Pinpoint the cell where the given text exists, returning its [X, Y] midpoint coordinate. 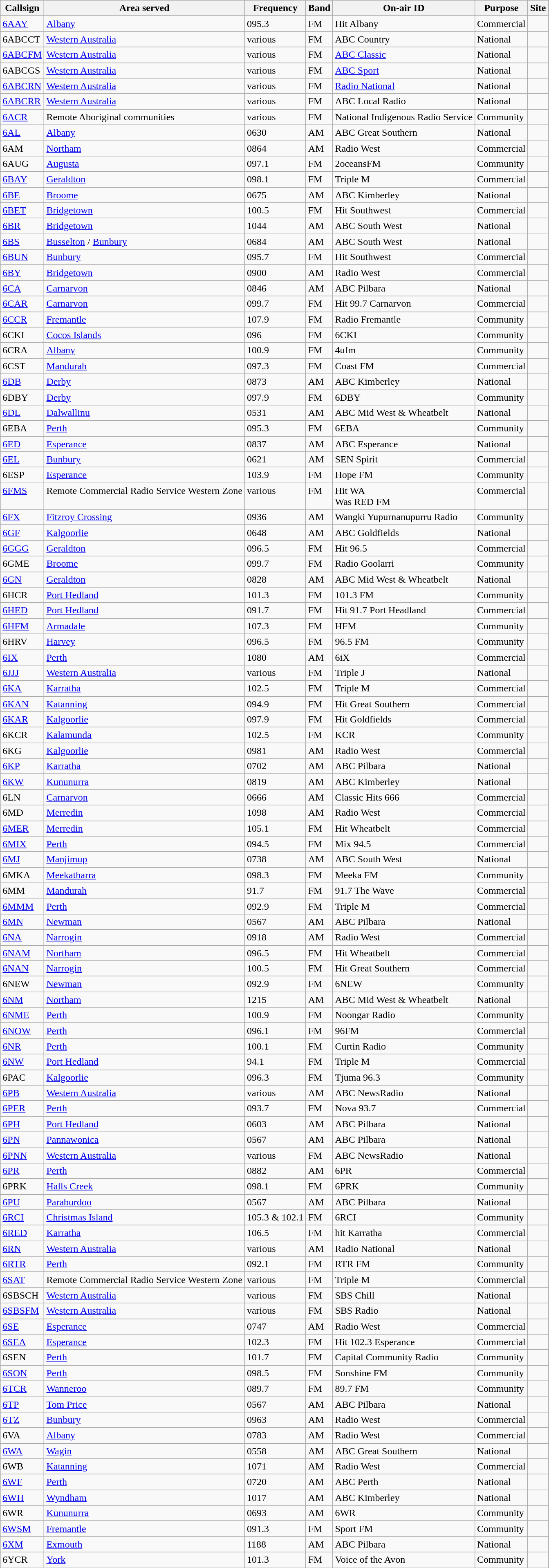
6PH [22, 1124]
0675 [275, 195]
ABC Local Radio [404, 101]
0963 [275, 1420]
6BET [22, 211]
0558 [275, 1451]
107.3 [275, 626]
6GME [22, 564]
6BUN [22, 257]
6JJJ [22, 673]
Pannawonica [145, 1140]
1017 [275, 1498]
0693 [275, 1513]
6DB [22, 381]
0864 [275, 148]
6HRV [22, 642]
Callsign [22, 8]
098.3 [275, 875]
0720 [275, 1482]
091.3 [275, 1529]
Augusta [145, 164]
6MKA [22, 875]
6TCR [22, 1389]
Cocos Islands [145, 335]
6BAY [22, 179]
0918 [275, 937]
1188 [275, 1544]
4ufm [404, 350]
6SBSFM [22, 1311]
6HED [22, 610]
6ABCCT [22, 39]
6KW [22, 782]
0747 [275, 1326]
Sport FM [404, 1529]
6CAR [22, 304]
Kalamunda [145, 735]
6ED [22, 444]
089.7 [275, 1389]
Fitzroy Crossing [145, 517]
Tom Price [145, 1404]
6CST [22, 366]
SBS Chill [404, 1295]
6WF [22, 1482]
Sonshine FM [404, 1373]
Busselton / Bunbury [145, 242]
6ABCGS [22, 70]
0738 [275, 859]
Triple J [404, 673]
Voice of the Avon [404, 1560]
Radio Goolarri [404, 564]
Wangki Yupurnanupurru Radio [404, 517]
6SE [22, 1326]
6PNN [22, 1155]
098.5 [275, 1373]
6MER [22, 828]
096.3 [275, 1077]
6NM [22, 1000]
6NW [22, 1062]
6MIX [22, 844]
Purpose [502, 8]
Capital Community Radio [404, 1357]
6RTR [22, 1264]
On-air ID [404, 8]
6ACR [22, 117]
Armadale [145, 626]
Classic Hits 666 [404, 797]
6NA [22, 937]
6HFM [22, 626]
6IX [22, 657]
6NME [22, 1015]
89.7 FM [404, 1389]
Hit 96.5 [404, 548]
0819 [275, 782]
101.3 FM [404, 595]
SBS Radio [404, 1311]
6ABCRR [22, 101]
1080 [275, 657]
SEN Spirit [404, 460]
096 [275, 335]
6CA [22, 288]
6YCR [22, 1560]
1044 [275, 226]
6MN [22, 922]
094.9 [275, 704]
102.3 [275, 1342]
107.9 [275, 319]
6NR [22, 1046]
Hit Goldfields [404, 720]
6TZ [22, 1420]
Wyndham [145, 1498]
ABC Sport [404, 70]
6SEN [22, 1357]
091.7 [275, 610]
0531 [275, 413]
Coast FM [404, 366]
6NAN [22, 969]
0873 [275, 381]
Band [319, 8]
097.3 [275, 366]
Curtin Radio [404, 1046]
National Indigenous Radio Service [404, 117]
0621 [275, 460]
6HCR [22, 595]
6WH [22, 1498]
Radio Fremantle [404, 319]
6RN [22, 1249]
6ABCFM [22, 55]
6CCR [22, 319]
Frequency [275, 8]
6SEA [22, 1342]
Remote Aboriginal communities [145, 117]
6PER [22, 1108]
ABC Goldfields [404, 533]
91.7 The Wave [404, 891]
6WB [22, 1467]
103.9 [275, 475]
100.1 [275, 1046]
6LN [22, 797]
6FX [22, 517]
Tjuma 96.3 [404, 1077]
0846 [275, 288]
2oceansFM [404, 164]
094.5 [275, 844]
0648 [275, 533]
Wanneroo [145, 1389]
6NAM [22, 953]
0684 [275, 242]
097.1 [275, 164]
ABC Perth [404, 1482]
6SON [22, 1373]
Hit 99.7 Carnarvon [404, 304]
6AAY [22, 24]
6VA [22, 1435]
Wagin [145, 1451]
0936 [275, 517]
0666 [275, 797]
York [145, 1560]
6WA [22, 1451]
6GN [22, 579]
0603 [275, 1124]
6GF [22, 533]
RTR FM [404, 1264]
Christmas Island [145, 1218]
096.1 [275, 1031]
6MM [22, 891]
6iX [404, 657]
095.7 [275, 257]
6AL [22, 132]
6KA [22, 688]
6CRA [22, 350]
6AUG [22, 164]
94.1 [275, 1062]
6DL [22, 413]
1071 [275, 1467]
Meeka FM [404, 875]
6KG [22, 751]
105.3 & 102.1 [275, 1218]
6NOW [22, 1031]
Nova 93.7 [404, 1108]
6ABCRN [22, 86]
Dalwallinu [145, 413]
96.5 FM [404, 642]
Harvey [145, 642]
0837 [275, 444]
0900 [275, 273]
6MMM [22, 906]
Noongar Radio [404, 1015]
6MD [22, 813]
KCR [404, 735]
Hit Albany [404, 24]
6GGG [22, 548]
6SAT [22, 1280]
0630 [275, 132]
106.5 [275, 1233]
Hit WAWas RED FM [404, 496]
Hope FM [404, 475]
6AM [22, 148]
Paraburdoo [145, 1202]
0828 [275, 579]
6KAR [22, 720]
6BE [22, 195]
Mix 94.5 [404, 844]
1215 [275, 1000]
Manjimup [145, 859]
ABC Classic [404, 55]
105.1 [275, 828]
HFM [404, 626]
6FMS [22, 496]
0981 [275, 751]
6MJ [22, 859]
Area served [145, 8]
6KP [22, 766]
6PU [22, 1202]
ABC Esperance [404, 444]
0783 [275, 1435]
6KCR [22, 735]
092.1 [275, 1264]
6EL [22, 460]
6BY [22, 273]
6PN [22, 1140]
6ESP [22, 475]
093.7 [275, 1108]
Site [538, 8]
6WSM [22, 1529]
Hit 91.7 Port Headland [404, 610]
Halls Creek [145, 1186]
Meekatharra [145, 875]
1098 [275, 813]
6TP [22, 1404]
6PB [22, 1093]
ABC Country [404, 39]
91.7 [275, 891]
0702 [275, 766]
6RED [22, 1233]
6PAC [22, 1077]
101.7 [275, 1357]
6BR [22, 226]
96FM [404, 1031]
6SBSCH [22, 1295]
hit Karratha [404, 1233]
Hit 102.3 Esperance [404, 1342]
Exmouth [145, 1544]
6BS [22, 242]
6XM [22, 1544]
0882 [275, 1171]
6KAN [22, 704]
